Identify which cell holds the provided text, then report its (X, Y) central coordinate. 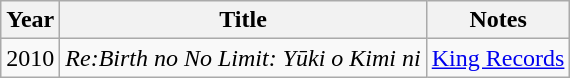
Year (30, 20)
Notes (498, 20)
King Records (498, 58)
2010 (30, 58)
Re:Birth no No Limit: Yūki o Kimi ni (243, 58)
Title (243, 20)
